Return the (x, y) coordinate for the center point of the cell that contains the specified text.  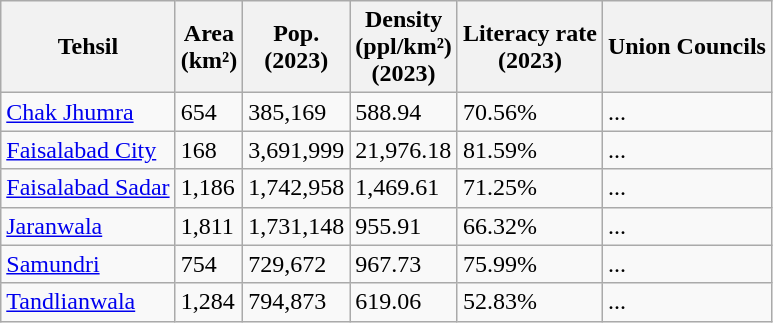
Tehsil (88, 47)
955.91 (404, 226)
Literacy rate(2023) (530, 47)
385,169 (296, 112)
75.99% (530, 264)
66.32% (530, 226)
Pop.(2023) (296, 47)
Faisalabad Sadar (88, 188)
1,742,958 (296, 188)
168 (209, 150)
Jaranwala (88, 226)
Union Councils (686, 47)
Chak Jhumra (88, 112)
754 (209, 264)
1,469.61 (404, 188)
70.56% (530, 112)
619.06 (404, 302)
588.94 (404, 112)
1,186 (209, 188)
52.83% (530, 302)
Samundri (88, 264)
Faisalabad City (88, 150)
729,672 (296, 264)
21,976.18 (404, 150)
1,731,148 (296, 226)
Tandlianwala (88, 302)
794,873 (296, 302)
967.73 (404, 264)
81.59% (530, 150)
Density(ppl/km²)(2023) (404, 47)
71.25% (530, 188)
654 (209, 112)
3,691,999 (296, 150)
1,811 (209, 226)
1,284 (209, 302)
Area(km²) (209, 47)
